Capture the cell that displays the provided text and extract its (x, y) central coordinate. 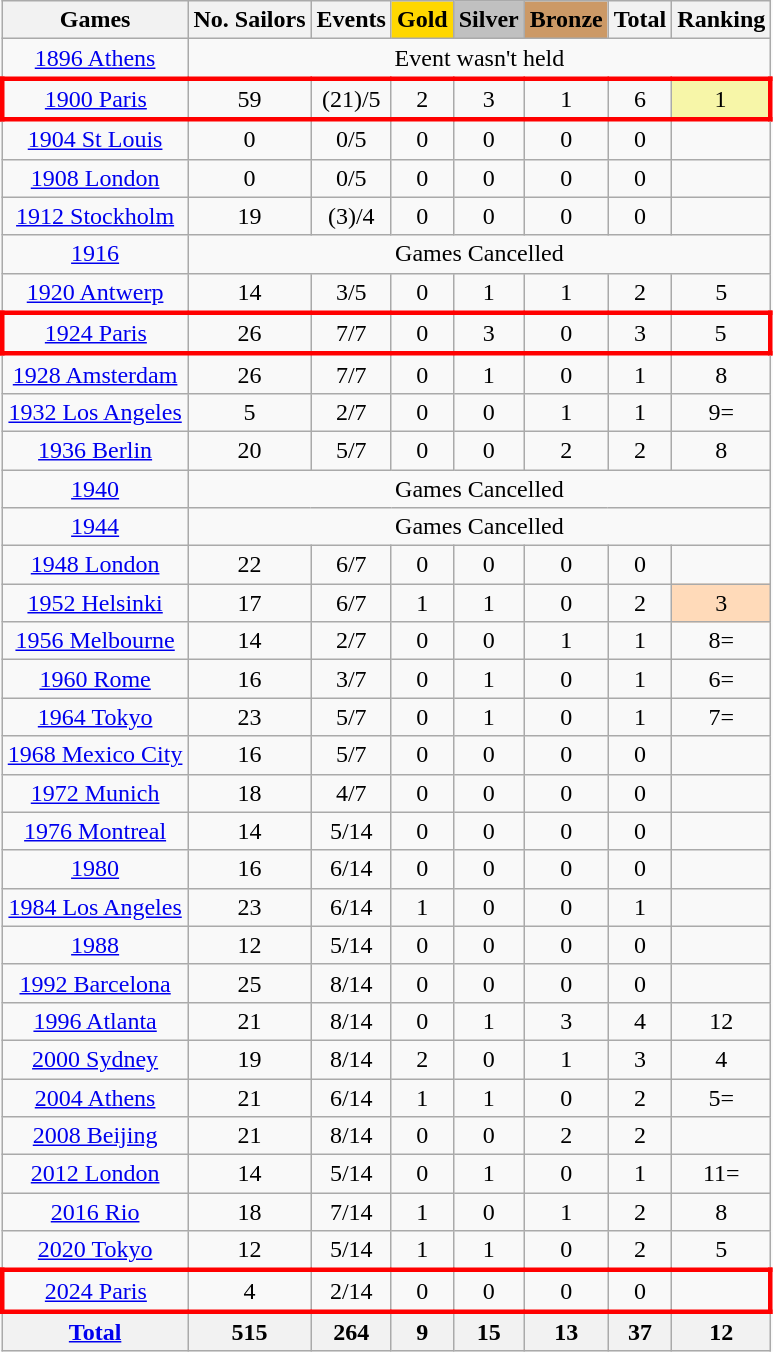
1936 Berlin (95, 450)
1924 Paris (95, 334)
1984 Los Angeles (95, 907)
6= (722, 679)
2016 Rio (95, 1212)
Ranking (722, 20)
5= (722, 1097)
1948 London (95, 565)
2020 Tokyo (95, 1251)
1904 St Louis (95, 139)
Events (351, 20)
1992 Barcelona (95, 983)
Gold (422, 20)
1940 (95, 489)
1944 (95, 527)
1988 (95, 945)
515 (250, 1331)
1920 Antwerp (95, 293)
1960 Rome (95, 679)
11= (722, 1174)
1900 Paris (95, 98)
2012 London (95, 1174)
13 (566, 1331)
1976 Montreal (95, 831)
17 (250, 603)
2/14 (351, 1290)
(3)/4 (351, 216)
No. Sailors (250, 20)
15 (488, 1331)
2024 Paris (95, 1290)
264 (351, 1331)
3/5 (351, 293)
Silver (488, 20)
7/14 (351, 1212)
2000 Sydney (95, 1059)
1932 Los Angeles (95, 412)
25 (250, 983)
1980 (95, 869)
1968 Mexico City (95, 755)
4/7 (351, 793)
3/7 (351, 679)
7= (722, 717)
59 (250, 98)
9 (422, 1331)
Bronze (566, 20)
9= (722, 412)
1928 Amsterdam (95, 374)
1956 Melbourne (95, 641)
6 (640, 98)
1916 (95, 254)
1896 Athens (95, 59)
1952 Helsinki (95, 603)
1912 Stockholm (95, 216)
20 (250, 450)
Event wasn't held (480, 59)
37 (640, 1331)
1908 London (95, 178)
2008 Beijing (95, 1136)
1964 Tokyo (95, 717)
Games (95, 20)
2004 Athens (95, 1097)
22 (250, 565)
1996 Atlanta (95, 1021)
8= (722, 641)
1972 Munich (95, 793)
(21)/5 (351, 98)
